Return the (x, y) coordinate for the center point of the cell that contains the specified text.  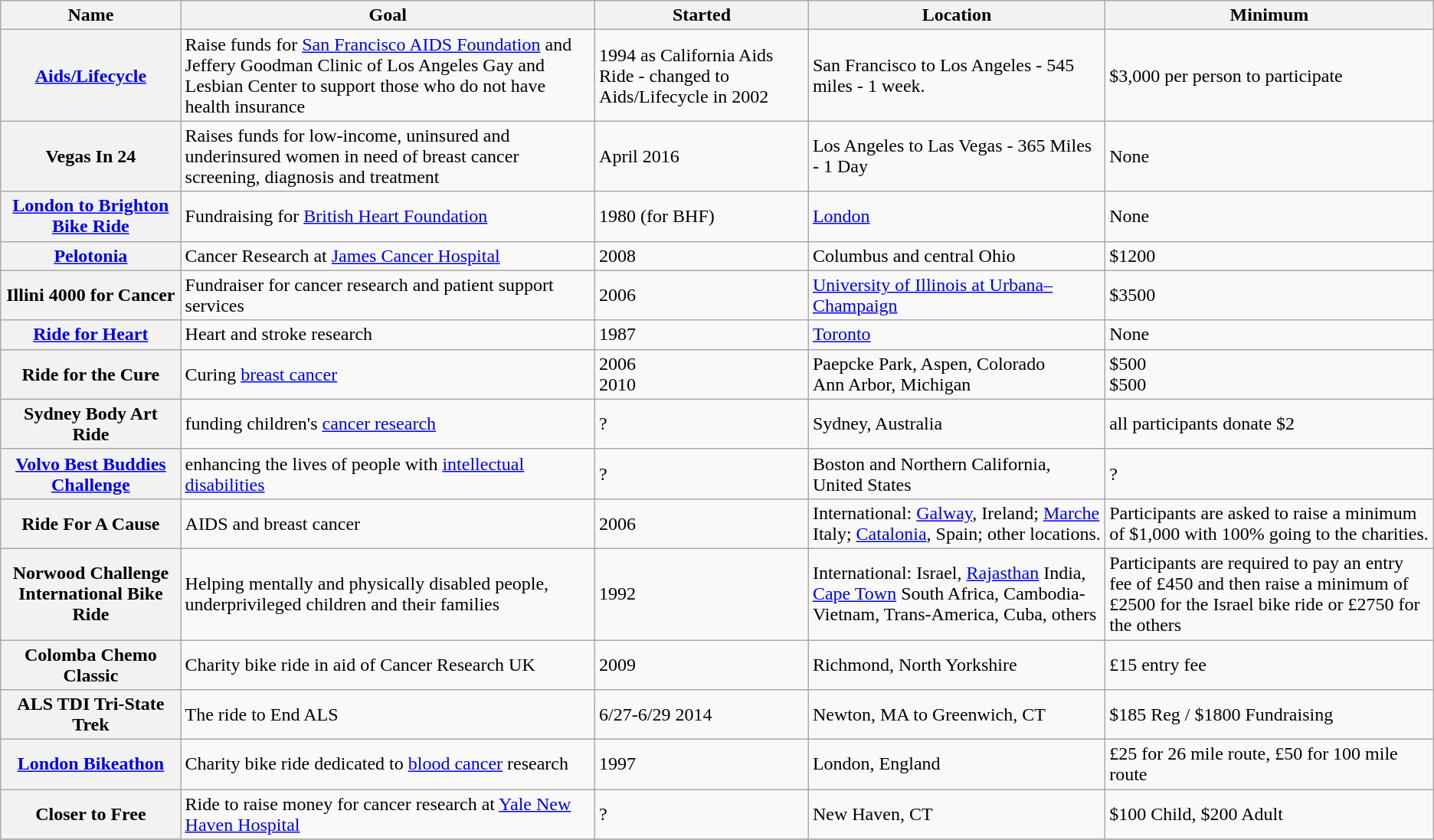
Los Angeles to Las Vegas - 365 Miles - 1 Day (956, 156)
Newton, MA to Greenwich, CT (956, 715)
International: Israel, Rajasthan India, Cape Town South Africa, Cambodia-Vietnam, Trans-America, Cuba, others (956, 594)
Curing breast cancer (388, 374)
Colomba Chemo Classic (90, 665)
funding children's cancer research (388, 424)
April 2016 (702, 156)
Illini 4000 for Cancer (90, 296)
Toronto (956, 335)
20062010 (702, 374)
Charity bike ride dedicated to blood cancer research (388, 764)
1992 (702, 594)
Charity bike ride in aid of Cancer Research UK (388, 665)
$3500 (1270, 296)
Paepcke Park, Aspen, ColoradoAnn Arbor, Michigan (956, 374)
Started (702, 15)
London to Brighton Bike Ride (90, 216)
University of Illinois at Urbana–Champaign (956, 296)
Ride for the Cure (90, 374)
Ride for Heart (90, 335)
San Francisco to Los Angeles - 545 miles - 1 week. (956, 75)
2009 (702, 665)
Closer to Free (90, 815)
Ride to raise money for cancer research at Yale New Haven Hospital (388, 815)
£15 entry fee (1270, 665)
Aids/Lifecycle (90, 75)
$1200 (1270, 256)
1980 (for BHF) (702, 216)
1997 (702, 764)
The ride to End ALS (388, 715)
Goal (388, 15)
Cancer Research at James Cancer Hospital (388, 256)
AIDS and breast cancer (388, 524)
6/27-6/29 2014 (702, 715)
Vegas In 24 (90, 156)
all participants donate $2 (1270, 424)
1994 as California Aids Ride - changed to Aids/Lifecycle in 2002 (702, 75)
Volvo Best Buddies Challenge (90, 473)
New Haven, CT (956, 815)
Fundraising for British Heart Foundation (388, 216)
Participants are asked to raise a minimum of $1,000 with 100% going to the charities. (1270, 524)
1987 (702, 335)
Heart and stroke research (388, 335)
Richmond, North Yorkshire (956, 665)
£25 for 26 mile route, £50 for 100 mile route (1270, 764)
ALS TDI Tri-State Trek (90, 715)
Minimum (1270, 15)
enhancing the lives of people with intellectual disabilities (388, 473)
$3,000 per person to participate (1270, 75)
Name (90, 15)
Location (956, 15)
Norwood Challenge International Bike Ride (90, 594)
Sydney Body Art Ride (90, 424)
Helping mentally and physically disabled people, underprivileged children and their families (388, 594)
Fundraiser for cancer research and patient support services (388, 296)
Columbus and central Ohio (956, 256)
Boston and Northern California, United States (956, 473)
$185 Reg / $1800 Fundraising (1270, 715)
International: Galway, Ireland; Marche Italy; Catalonia, Spain; other locations. (956, 524)
Raises funds for low-income, uninsured and underinsured women in need of breast cancer screening, diagnosis and treatment (388, 156)
Pelotonia (90, 256)
$100 Child, $200 Adult (1270, 815)
London Bikeathon (90, 764)
London, England (956, 764)
London (956, 216)
2008 (702, 256)
Participants are required to pay an entry fee of £450 and then raise a minimum of £2500 for the Israel bike ride or £2750 for the others (1270, 594)
Ride For A Cause (90, 524)
Sydney, Australia (956, 424)
$500$500 (1270, 374)
